Output the (x, y) coordinate of the center of the cell containing the given text.  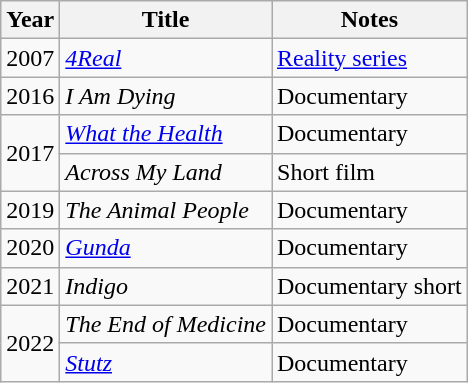
Documentary short (370, 286)
Short film (370, 172)
2022 (30, 343)
2007 (30, 58)
2016 (30, 96)
Indigo (166, 286)
Year (30, 20)
Reality series (370, 58)
I Am Dying (166, 96)
2019 (30, 210)
2020 (30, 248)
Across My Land (166, 172)
The Animal People (166, 210)
4Real (166, 58)
What the Health (166, 134)
2017 (30, 153)
The End of Medicine (166, 324)
2021 (30, 286)
Notes (370, 20)
Stutz (166, 362)
Gunda (166, 248)
Title (166, 20)
